Locate the cell with the specified text and output its [X, Y] center coordinate. 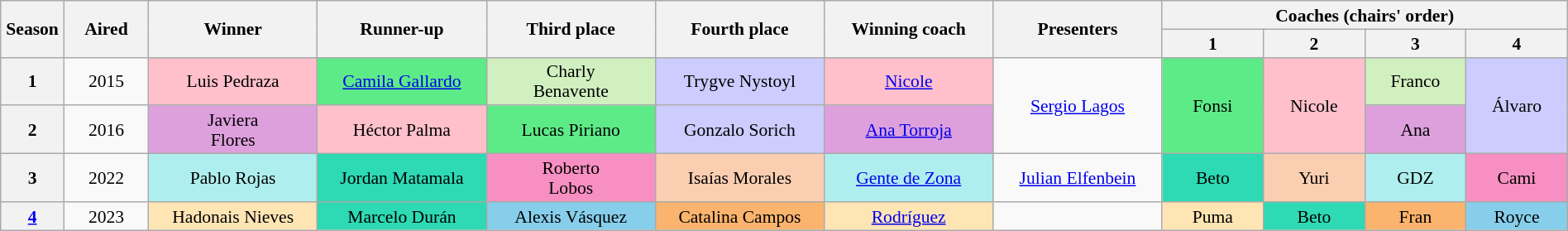
Marcelo Durán [402, 216]
2015 [106, 81]
Puma [1212, 216]
2016 [106, 130]
Isaías Morales [739, 178]
Hadonais Nieves [233, 216]
Catalina Campos [739, 216]
Franco [1416, 81]
Winning coach [909, 29]
Gente de Zona [909, 178]
Fourth place [739, 29]
Runner-up [402, 29]
JavieraFlores [233, 130]
Presenters [1078, 29]
2023 [106, 216]
GDZ [1416, 178]
Fonsi [1212, 105]
Royce [1517, 216]
Ana [1416, 130]
Cami [1517, 178]
Yuri [1315, 178]
Luis Pedraza [233, 81]
Julian Elfenbein [1078, 178]
Lucas Piriano [571, 130]
Aired [106, 29]
CharlyBenavente [571, 81]
Ana Torroja [909, 130]
Gonzalo Sorich [739, 130]
Camila Gallardo [402, 81]
Alexis Vásquez [571, 216]
Sergio Lagos [1078, 105]
Third place [571, 29]
2022 [106, 178]
Jordan Matamala [402, 178]
Trygve Nystoyl [739, 81]
Héctor Palma [402, 130]
RobertoLobos [571, 178]
Pablo Rojas [233, 178]
Season [33, 29]
Rodríguez [909, 216]
Álvaro [1517, 105]
Fran [1416, 216]
Winner [233, 29]
Coaches (chairs' order) [1365, 15]
